Capture the cell that displays the provided text and extract its (x, y) central coordinate. 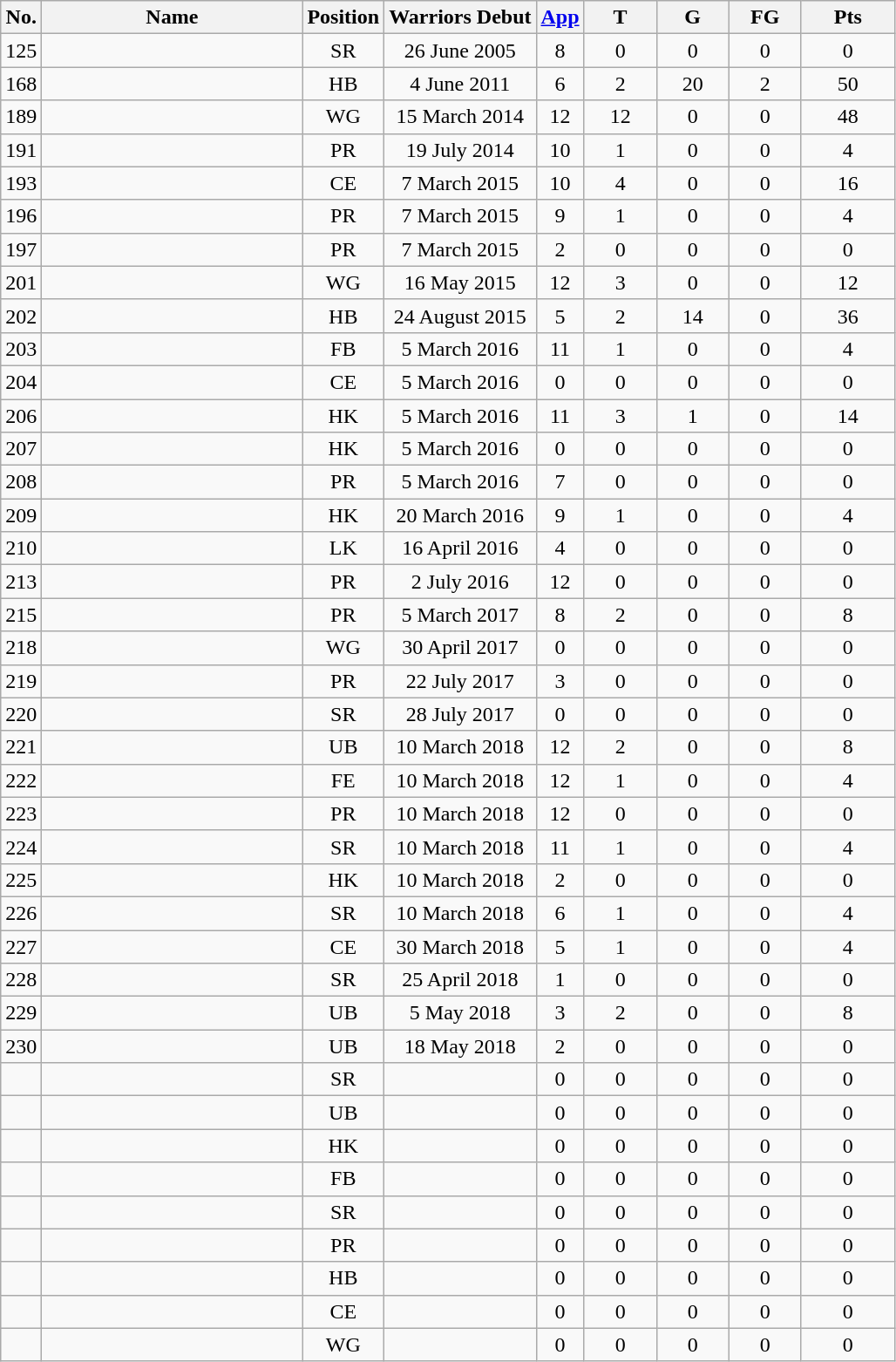
191 (21, 150)
230 (21, 1046)
168 (21, 84)
LK (343, 548)
FG (765, 17)
26 June 2005 (460, 51)
220 (21, 714)
FE (343, 780)
22 July 2017 (460, 681)
50 (847, 84)
221 (21, 747)
16 (847, 183)
219 (21, 681)
207 (21, 449)
209 (21, 515)
T (621, 17)
222 (21, 780)
G (692, 17)
203 (21, 349)
16 May 2015 (460, 283)
20 March 2016 (460, 515)
193 (21, 183)
Name (173, 17)
15 March 2014 (460, 117)
20 (692, 84)
215 (21, 615)
228 (21, 980)
208 (21, 482)
210 (21, 548)
5 May 2018 (460, 1013)
202 (21, 316)
5 March 2017 (460, 615)
7 (560, 482)
201 (21, 283)
189 (21, 117)
125 (21, 51)
30 March 2018 (460, 946)
226 (21, 913)
App (560, 17)
218 (21, 648)
227 (21, 946)
36 (847, 316)
197 (21, 249)
28 July 2017 (460, 714)
16 April 2016 (460, 548)
2 July 2016 (460, 582)
25 April 2018 (460, 980)
223 (21, 814)
196 (21, 216)
229 (21, 1013)
24 August 2015 (460, 316)
206 (21, 416)
Pts (847, 17)
30 April 2017 (460, 648)
204 (21, 382)
Position (343, 17)
18 May 2018 (460, 1046)
224 (21, 847)
48 (847, 117)
4 June 2011 (460, 84)
213 (21, 582)
Warriors Debut (460, 17)
225 (21, 880)
No. (21, 17)
19 July 2014 (460, 150)
